Pinpoint the cell where the given text exists, returning its (X, Y) midpoint coordinate. 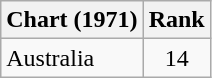
14 (176, 58)
Australia (72, 58)
Rank (176, 20)
Chart (1971) (72, 20)
